Capture the cell that displays the provided text and extract its [x, y] central coordinate. 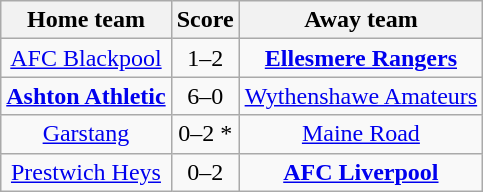
Maine Road [361, 134]
0–2 * [205, 134]
1–2 [205, 58]
Prestwich Heys [86, 172]
AFC Liverpool [361, 172]
6–0 [205, 96]
Away team [361, 20]
AFC Blackpool [86, 58]
Ashton Athletic [86, 96]
Garstang [86, 134]
Wythenshawe Amateurs [361, 96]
0–2 [205, 172]
Ellesmere Rangers [361, 58]
Home team [86, 20]
Score [205, 20]
